Scan for the cell matching the given text and deliver its (x, y) coordinate at center. 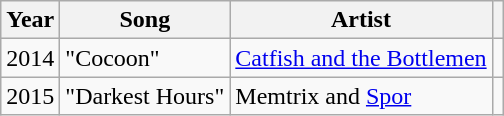
Memtrix and Spor (361, 96)
Song (145, 20)
Artist (361, 20)
"Darkest Hours" (145, 96)
Year (30, 20)
2014 (30, 58)
2015 (30, 96)
Catfish and the Bottlemen (361, 58)
"Cocoon" (145, 58)
